Search for the cell housing the specified text and yield its (x, y) center coordinate. 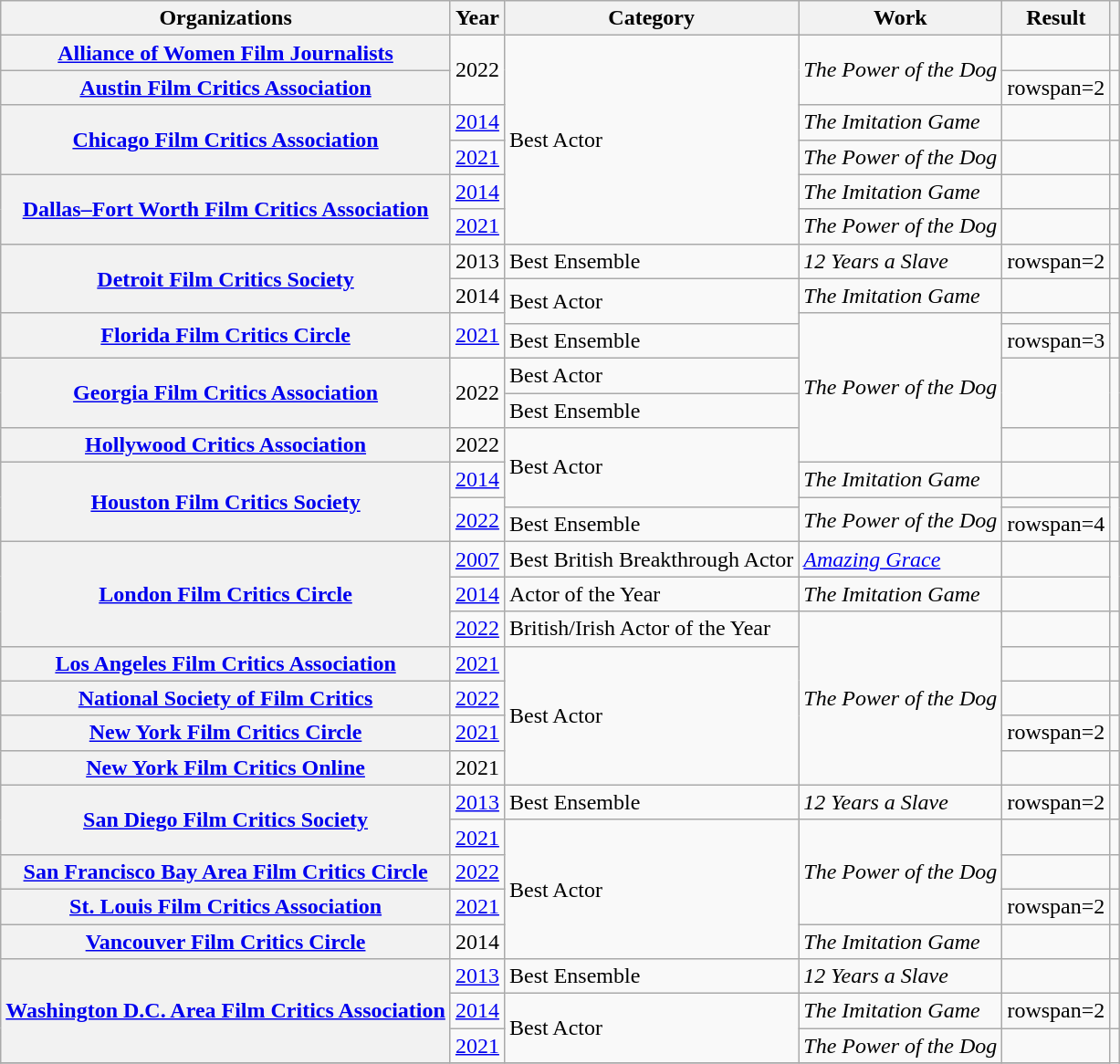
Result (1056, 18)
Hollywood Critics Association (226, 445)
St. Louis Film Critics Association (226, 906)
Georgia Film Critics Association (226, 392)
2007 (476, 559)
New York Film Critics Circle (226, 733)
Vancouver Film Critics Circle (226, 941)
Detroit Film Critics Society (226, 278)
Work (900, 18)
New York Film Critics Online (226, 767)
National Society of Film Critics (226, 698)
Houston Film Critics Society (226, 502)
Florida Film Critics Circle (226, 336)
Category (651, 18)
Organizations (226, 18)
Best British Breakthrough Actor (651, 559)
Dallas–Fort Worth Film Critics Association (226, 209)
Actor of the Year (651, 594)
rowspan=4 (1056, 525)
Alliance of Women Film Journalists (226, 53)
Austin Film Critics Association (226, 88)
Los Angeles Film Critics Association (226, 663)
British/Irish Actor of the Year (651, 629)
San Diego Film Critics Society (226, 819)
Chicago Film Critics Association (226, 140)
San Francisco Bay Area Film Critics Circle (226, 871)
London Film Critics Circle (226, 594)
rowspan=3 (1056, 340)
Year (476, 18)
Washington D.C. Area Film Critics Association (226, 1011)
Amazing Grace (900, 559)
